Find where the given text appears and provide that cell's center as [X, Y] coordinate. 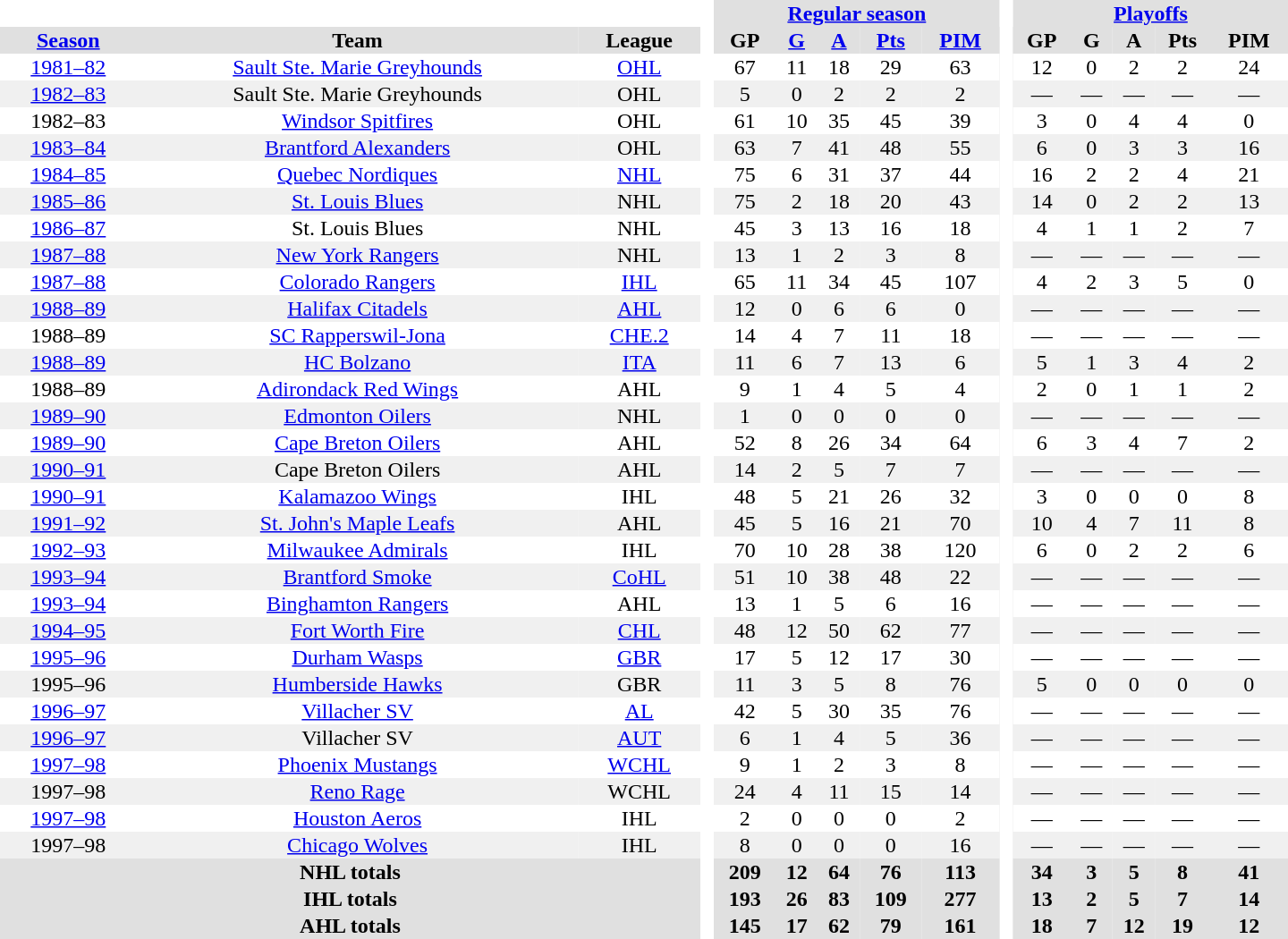
83 [839, 899]
15 [891, 791]
CHE.2 [640, 335]
CHL [640, 630]
Quebec Nordiques [358, 174]
Windsor Spitfires [358, 121]
Brantford Smoke [358, 577]
1983–84 [68, 148]
1991–92 [68, 523]
1984–85 [68, 174]
19 [1182, 926]
50 [839, 630]
67 [745, 67]
55 [961, 148]
32 [961, 496]
209 [745, 872]
28 [839, 550]
109 [891, 899]
37 [891, 174]
42 [745, 711]
AUT [640, 738]
Season [68, 40]
Brantford Alexanders [358, 148]
Regular season [857, 13]
League [640, 40]
St. John's Maple Leafs [358, 523]
Kalamazoo Wings [358, 496]
145 [745, 926]
Playoffs [1150, 13]
43 [961, 201]
HC Bolzano [358, 362]
Team [358, 40]
1981–82 [68, 67]
CoHL [640, 577]
107 [961, 282]
Adirondack Red Wings [358, 389]
NHL totals [351, 872]
ITA [640, 362]
Humberside Hawks [358, 684]
Durham Wasps [358, 657]
SC Rapperswil-Jona [358, 335]
120 [961, 550]
Houston Aeros [358, 818]
1994–95 [68, 630]
New York Rangers [358, 255]
IHL totals [351, 899]
AL [640, 711]
1986–87 [68, 228]
Milwaukee Admirals [358, 550]
113 [961, 872]
Colorado Rangers [358, 282]
AHL totals [351, 926]
Chicago Wolves [358, 845]
20 [891, 201]
Halifax Citadels [358, 309]
193 [745, 899]
Fort Worth Fire [358, 630]
44 [961, 174]
Binghamton Rangers [358, 604]
51 [745, 577]
1992–93 [68, 550]
Phoenix Mustangs [358, 765]
36 [961, 738]
52 [745, 443]
161 [961, 926]
29 [891, 67]
39 [961, 121]
1985–86 [68, 201]
31 [839, 174]
277 [961, 899]
Reno Rage [358, 791]
77 [961, 630]
61 [745, 121]
79 [891, 926]
22 [961, 577]
65 [745, 282]
Edmonton Oilers [358, 416]
